From the cell containing the given text, extract its center point as [x, y] coordinate. 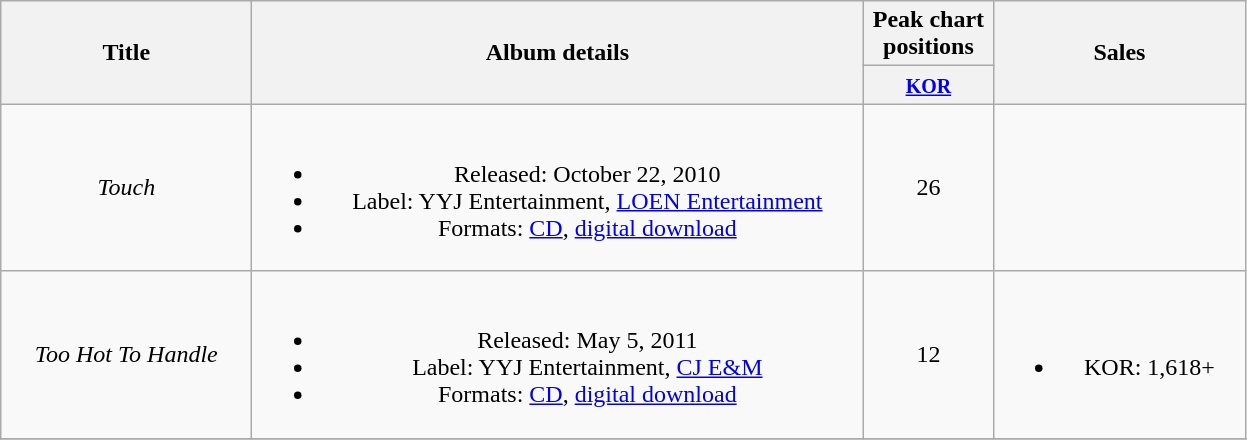
Released: October 22, 2010Label: YYJ Entertainment, LOEN EntertainmentFormats: CD, digital download [558, 188]
KOR: 1,618+ [1120, 354]
KOR [928, 85]
Released: May 5, 2011Label: YYJ Entertainment, CJ E&MFormats: CD, digital download [558, 354]
12 [928, 354]
Sales [1120, 52]
Touch [126, 188]
Title [126, 52]
Too Hot To Handle [126, 354]
Album details [558, 52]
26 [928, 188]
Peak chart positions [928, 34]
